Extract the (X, Y) coordinate from the center of the cell holding the provided text.  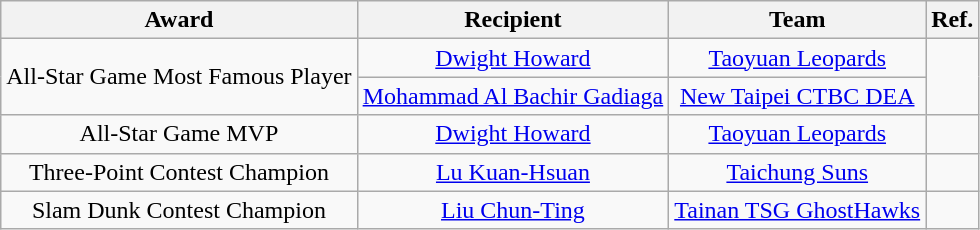
Three-Point Contest Champion (179, 172)
Recipient (513, 20)
Team (798, 20)
Taichung Suns (798, 172)
New Taipei CTBC DEA (798, 96)
Tainan TSG GhostHawks (798, 210)
All-Star Game Most Famous Player (179, 77)
All-Star Game MVP (179, 134)
Award (179, 20)
Lu Kuan-Hsuan (513, 172)
Ref. (952, 20)
Mohammad Al Bachir Gadiaga (513, 96)
Liu Chun-Ting (513, 210)
Slam Dunk Contest Champion (179, 210)
